Identify which cell holds the provided text, then report its (X, Y) central coordinate. 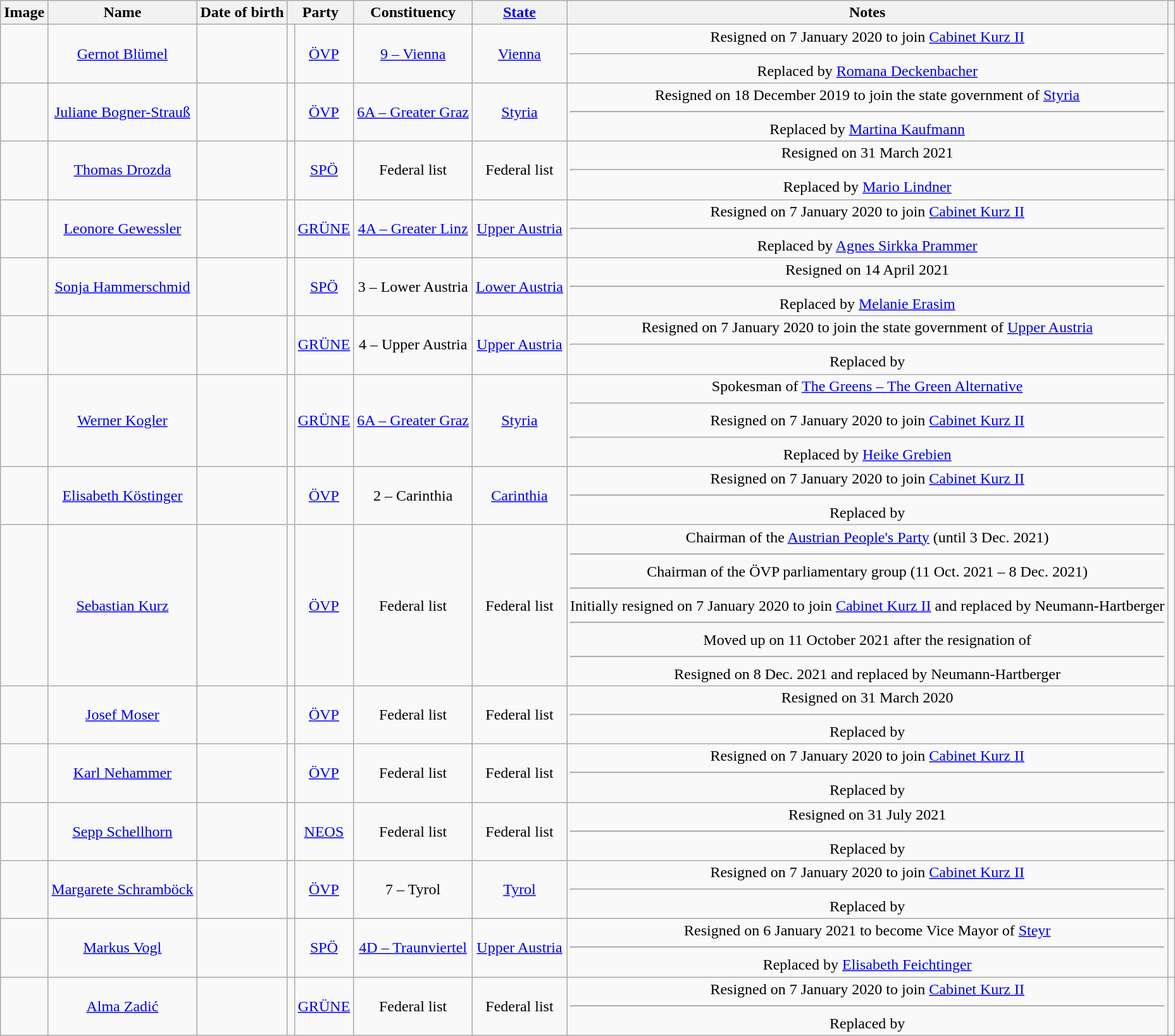
2 – Carinthia (413, 496)
Constituency (413, 13)
Sonja Hammerschmid (123, 287)
4 – Upper Austria (413, 345)
7 – Tyrol (413, 890)
Karl Nehammer (123, 773)
Carinthia (519, 496)
Werner Kogler (123, 420)
Resigned on 7 January 2020 to join the state government of Upper AustriaReplaced by (867, 345)
4D – Traunviertel (413, 948)
Resigned on 14 April 2021Replaced by Melanie Erasim (867, 287)
Tyrol (519, 890)
Resigned on 7 January 2020 to join Cabinet Kurz IIReplaced by Agnes Sirkka Prammer (867, 228)
4A – Greater Linz (413, 228)
Lower Austria (519, 287)
Resigned on 6 January 2021 to become Vice Mayor of SteyrReplaced by Elisabeth Feichtinger (867, 948)
Resigned on 7 January 2020 to join Cabinet Kurz IIReplaced by Romana Deckenbacher (867, 54)
NEOS (324, 832)
Resigned on 31 July 2021Replaced by (867, 832)
State (519, 13)
Party (320, 13)
Elisabeth Köstinger (123, 496)
Sepp Schellhorn (123, 832)
Margarete Schramböck (123, 890)
Josef Moser (123, 715)
Name (123, 13)
Vienna (519, 54)
Resigned on 31 March 2021Replaced by Mario Lindner (867, 170)
Image (24, 13)
Thomas Drozda (123, 170)
Juliane Bogner-Strauß (123, 112)
Gernot Blümel (123, 54)
9 – Vienna (413, 54)
Leonore Gewessler (123, 228)
3 – Lower Austria (413, 287)
Resigned on 31 March 2020Replaced by (867, 715)
Sebastian Kurz (123, 605)
Spokesman of The Greens – The Green AlternativeResigned on 7 January 2020 to join Cabinet Kurz IIReplaced by Heike Grebien (867, 420)
Date of birth (242, 13)
Notes (867, 13)
Markus Vogl (123, 948)
Alma Zadić (123, 1006)
Resigned on 18 December 2019 to join the state government of StyriaReplaced by Martina Kaufmann (867, 112)
